Pinpoint the cell where the given text exists, returning its (X, Y) midpoint coordinate. 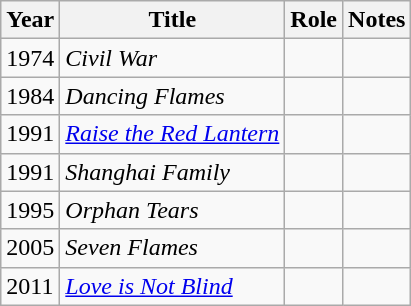
2005 (30, 248)
Dancing Flames (172, 96)
1995 (30, 210)
Orphan Tears (172, 210)
Role (314, 20)
1984 (30, 96)
Seven Flames (172, 248)
Title (172, 20)
Notes (377, 20)
Shanghai Family (172, 172)
Year (30, 20)
Love is Not Blind (172, 286)
1974 (30, 58)
2011 (30, 286)
Raise the Red Lantern (172, 134)
Civil War (172, 58)
